Capture the cell that displays the provided text and extract its (x, y) central coordinate. 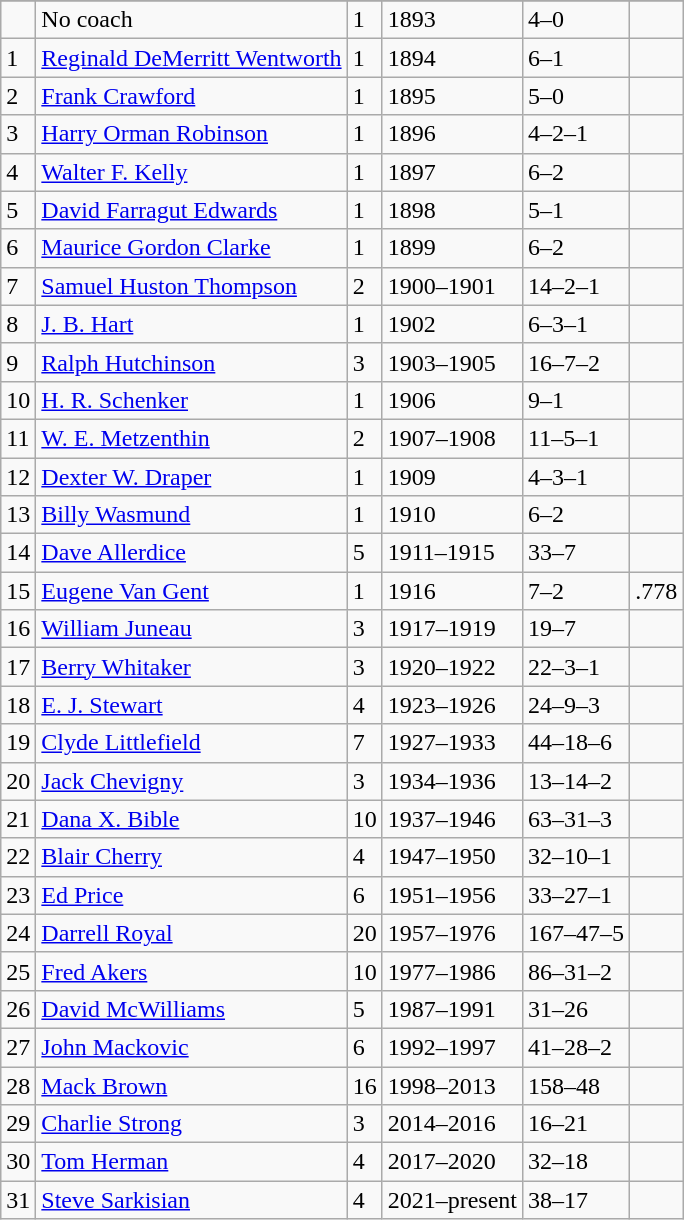
26 (18, 1009)
5–1 (576, 210)
Steve Sarkisian (192, 1200)
38–17 (576, 1200)
2014–2016 (452, 1124)
1907–1908 (452, 438)
Berry Whitaker (192, 667)
John Mackovic (192, 1047)
19–7 (576, 629)
9 (18, 362)
86–31–2 (576, 971)
23 (18, 895)
1899 (452, 248)
H. R. Schenker (192, 400)
2017–2020 (452, 1162)
22–3–1 (576, 667)
29 (18, 1124)
William Juneau (192, 629)
Walter F. Kelly (192, 172)
63–31–3 (576, 819)
1895 (452, 96)
1951–1956 (452, 895)
1900–1901 (452, 286)
19 (18, 743)
Dana X. Bible (192, 819)
28 (18, 1085)
1987–1991 (452, 1009)
16–7–2 (576, 362)
7–2 (576, 591)
27 (18, 1047)
1894 (452, 58)
1910 (452, 515)
W. E. Metzenthin (192, 438)
Fred Akers (192, 971)
1917–1919 (452, 629)
Frank Crawford (192, 96)
Billy Wasmund (192, 515)
12 (18, 477)
33–7 (576, 553)
No coach (192, 20)
1920–1922 (452, 667)
16–21 (576, 1124)
Samuel Huston Thompson (192, 286)
15 (18, 591)
1897 (452, 172)
J. B. Hart (192, 324)
Jack Chevigny (192, 781)
1923–1926 (452, 705)
Dave Allerdice (192, 553)
8 (18, 324)
Darrell Royal (192, 933)
Eugene Van Gent (192, 591)
41–28–2 (576, 1047)
17 (18, 667)
5–0 (576, 96)
David McWilliams (192, 1009)
1903–1905 (452, 362)
Clyde Littlefield (192, 743)
32–10–1 (576, 857)
33–27–1 (576, 895)
44–18–6 (576, 743)
11–5–1 (576, 438)
14 (18, 553)
Ralph Hutchinson (192, 362)
Dexter W. Draper (192, 477)
Mack Brown (192, 1085)
Reginald DeMerritt Wentworth (192, 58)
1911–1915 (452, 553)
1893 (452, 20)
1937–1946 (452, 819)
1977–1986 (452, 971)
11 (18, 438)
25 (18, 971)
Maurice Gordon Clarke (192, 248)
Charlie Strong (192, 1124)
32–18 (576, 1162)
167–47–5 (576, 933)
4–3–1 (576, 477)
1916 (452, 591)
31–26 (576, 1009)
4–2–1 (576, 134)
2021–present (452, 1200)
E. J. Stewart (192, 705)
18 (18, 705)
.778 (656, 591)
1906 (452, 400)
30 (18, 1162)
1927–1933 (452, 743)
1898 (452, 210)
4–0 (576, 20)
9–1 (576, 400)
6–3–1 (576, 324)
1992–1997 (452, 1047)
1896 (452, 134)
13 (18, 515)
1998–2013 (452, 1085)
Ed Price (192, 895)
1902 (452, 324)
24 (18, 933)
Harry Orman Robinson (192, 134)
1947–1950 (452, 857)
Blair Cherry (192, 857)
David Farragut Edwards (192, 210)
14–2–1 (576, 286)
1934–1936 (452, 781)
1909 (452, 477)
6–1 (576, 58)
Tom Herman (192, 1162)
24–9–3 (576, 705)
13–14–2 (576, 781)
158–48 (576, 1085)
31 (18, 1200)
1957–1976 (452, 933)
22 (18, 857)
21 (18, 819)
